Provide the [X, Y] coordinate of the cell's center where the given text is located.  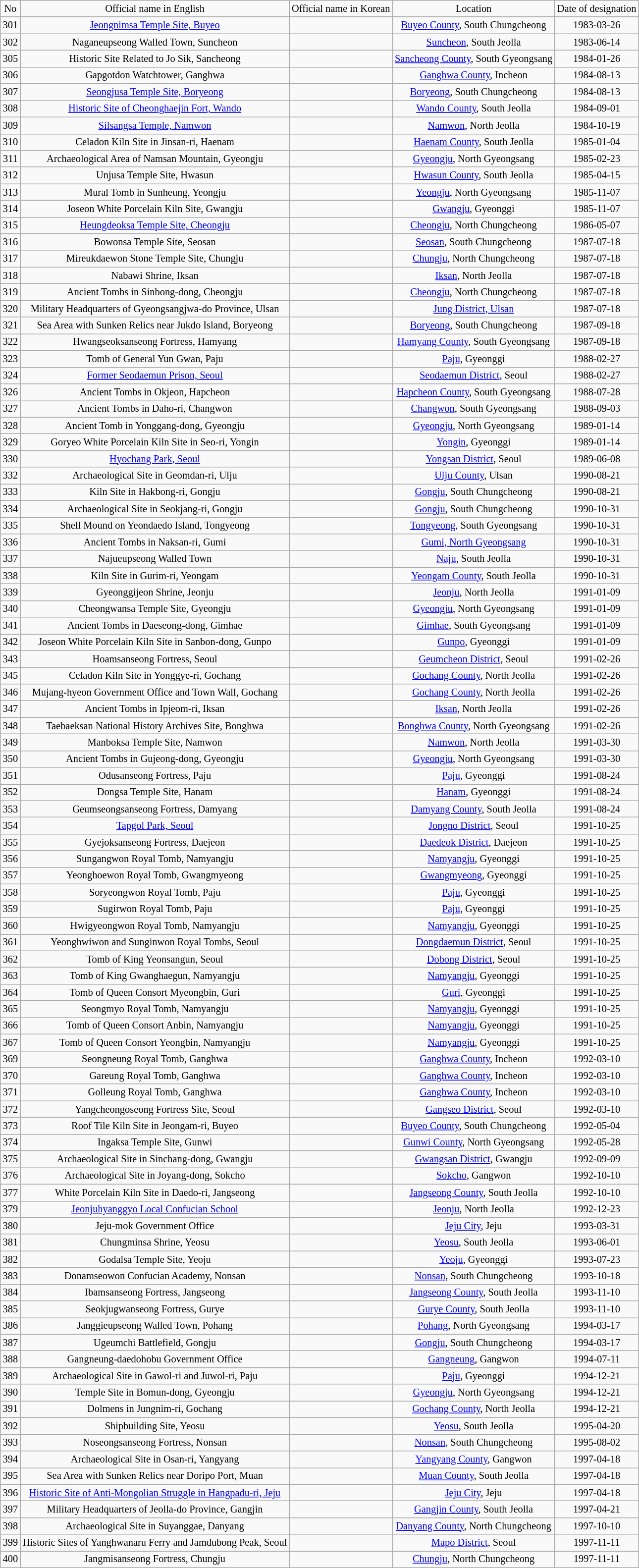
Roof Tile Kiln Site in Jeongam-ri, Buyeo [155, 1126]
1992-05-28 [596, 1142]
Tomb of King Yeonsangun, Seoul [155, 959]
Gunwi County, North Gyeongsang [474, 1142]
Mujang-hyeon Government Office and Town Wall, Gochang [155, 692]
315 [10, 225]
384 [10, 1293]
317 [10, 259]
Mapo District, Seoul [474, 1543]
Archaeological Site in Gawol-ri and Juwol-ri, Paju [155, 1376]
Celadon Kiln Site in Jinsan-ri, Haenam [155, 142]
395 [10, 1476]
397 [10, 1509]
352 [10, 792]
Sancheong County, South Gyeongsang [474, 58]
Official name in English [155, 8]
393 [10, 1443]
Yangcheongoseong Fortress Site, Seoul [155, 1109]
Archaeological Site in Seokjang-ri, Gongju [155, 509]
Mural Tomb in Sunheung, Yeongju [155, 192]
Archaeological Site in Joyang-dong, Sokcho [155, 1176]
385 [10, 1309]
363 [10, 975]
334 [10, 509]
1995-08-02 [596, 1443]
390 [10, 1393]
Hoamsanseong Fortress, Seoul [155, 659]
339 [10, 592]
Hwangseoksanseong Fortress, Hamyang [155, 342]
Yeongam County, South Jeolla [474, 576]
Jeongnimsa Temple Site, Buyeo [155, 25]
Soryeongwon Royal Tomb, Paju [155, 892]
Yongsan District, Seoul [474, 459]
Gwangju, Gyeonggi [474, 209]
Sugirwon Royal Tomb, Paju [155, 909]
1994-07-11 [596, 1359]
312 [10, 175]
Dongdaemun District, Seoul [474, 942]
Naganeupseong Walled Town, Suncheon [155, 42]
Historic Site Related to Jo Sik, Sancheong [155, 58]
302 [10, 42]
341 [10, 626]
Archaeological Site in Osan-ri, Yangyang [155, 1459]
Sea Area with Sunken Relics near Doripo Port, Muan [155, 1476]
Suncheon, South Jeolla [474, 42]
Dongsa Temple Site, Hanam [155, 792]
Temple Site in Bomun-dong, Gyeongju [155, 1393]
Gumi, North Gyeongsang [474, 542]
Bowonsa Temple Site, Seosan [155, 242]
Ibamsanseong Fortress, Jangseong [155, 1293]
Kiln Site in Gurim-ri, Yeongam [155, 576]
Golleung Royal Tomb, Ganghwa [155, 1092]
Yongin, Gyeonggi [474, 442]
316 [10, 242]
Ancient Tombs in Daeseong-dong, Gimhae [155, 626]
1993-03-31 [596, 1226]
Gwangmyeong, Gyeonggi [474, 875]
Historic Site of Cheonghaejin Fort, Wando [155, 108]
Gangneung, Gangwon [474, 1359]
Gunpo, Gyeonggi [474, 642]
345 [10, 676]
311 [10, 159]
1992-05-04 [596, 1126]
381 [10, 1243]
Yangyang County, Gangwon [474, 1459]
Archaeological Site in Geomdan-ri, Ulju [155, 476]
Tomb of General Yun Gwan, Paju [155, 359]
Ancient Tombs in Gujeong-dong, Gyeongju [155, 759]
313 [10, 192]
Wando County, South Jeolla [474, 108]
Daedeok District, Daejeon [474, 842]
Archaeological Site in Sinchang-dong, Gwangju [155, 1159]
355 [10, 842]
Odusanseong Fortress, Paju [155, 776]
324 [10, 376]
365 [10, 1009]
Location [474, 8]
Yeonghoewon Royal Tomb, Gwangmyeong [155, 875]
308 [10, 108]
361 [10, 942]
372 [10, 1109]
Ancient Tombs in Ipjeom-ri, Iksan [155, 709]
Tapgol Park, Seoul [155, 826]
Hamyang County, South Gyeongsang [474, 342]
338 [10, 576]
353 [10, 809]
Former Seodaemun Prison, Seoul [155, 376]
Yeongju, North Gyeongsang [474, 192]
360 [10, 925]
Military Headquarters of Jeolla-do Province, Gangjin [155, 1509]
Tomb of King Gwanghaegun, Namyangju [155, 975]
Mireukdaewon Stone Temple Site, Chungju [155, 259]
318 [10, 275]
1985-02-23 [596, 159]
Joseon White Porcelain Kiln Site, Gwangju [155, 209]
Seongjusa Temple Site, Boryeong [155, 92]
367 [10, 1042]
Ingaksa Temple Site, Gunwi [155, 1142]
328 [10, 426]
Guri, Gyeonggi [474, 992]
Gareung Royal Tomb, Ganghwa [155, 1076]
Heungdeoksa Temple Site, Cheongju [155, 225]
Sungangwon Royal Tomb, Namyangju [155, 859]
1985-04-15 [596, 175]
Sea Area with Sunken Relics near Jukdo Island, Boryeong [155, 325]
1993-10-18 [596, 1276]
330 [10, 459]
Tomb of Queen Consort Yeongbin, Namyangju [155, 1042]
386 [10, 1326]
No [10, 8]
1992-12-23 [596, 1209]
Jeju-mok Government Office [155, 1226]
1983-03-26 [596, 25]
392 [10, 1426]
358 [10, 892]
Seokjugwanseong Fortress, Gurye [155, 1309]
322 [10, 342]
Yeoju, Gyeonggi [474, 1259]
1983-06-14 [596, 42]
Unjusa Temple Site, Hwasun [155, 175]
Nabawi Shrine, Iksan [155, 275]
Gurye County, South Jeolla [474, 1309]
Cheongwansa Temple Site, Gyeongju [155, 609]
Shell Mound on Yeondaedo Island, Tongyeong [155, 526]
307 [10, 92]
388 [10, 1359]
Gyeonggijeon Shrine, Jeonju [155, 592]
309 [10, 125]
Muan County, South Jeolla [474, 1476]
Seosan, South Chungcheong [474, 242]
373 [10, 1126]
Dolmens in Jungnim-ri, Gochang [155, 1409]
1993-06-01 [596, 1243]
383 [10, 1276]
396 [10, 1493]
348 [10, 726]
387 [10, 1343]
340 [10, 609]
362 [10, 959]
Ancient Tombs in Daho-ri, Changwon [155, 409]
Yeonghwiwon and Sunginwon Royal Tombs, Seoul [155, 942]
327 [10, 409]
354 [10, 826]
Hapcheon County, South Gyeongsang [474, 392]
1992-09-09 [596, 1159]
Dobong District, Seoul [474, 959]
379 [10, 1209]
342 [10, 642]
333 [10, 492]
Historic Site of Anti-Mongolian Struggle in Hangpadu-ri, Jeju [155, 1493]
356 [10, 859]
377 [10, 1192]
376 [10, 1176]
1997-10-10 [596, 1526]
320 [10, 309]
Danyang County, North Chungcheong [474, 1526]
1984-09-01 [596, 108]
326 [10, 392]
Ulju County, Ulsan [474, 476]
1988-09-03 [596, 409]
Pohang, North Gyeongsang [474, 1326]
Geumseongsanseong Fortress, Damyang [155, 809]
Silsangsa Temple, Namwon [155, 125]
332 [10, 476]
Kiln Site in Hakbong-ri, Gongju [155, 492]
399 [10, 1543]
Najueupseong Walled Town [155, 559]
364 [10, 992]
Noseongsanseong Fortress, Nonsan [155, 1443]
Hanam, Gyeonggi [474, 792]
Archaeological Area of Namsan Mountain, Gyeongju [155, 159]
Tomb of Queen Consort Myeongbin, Guri [155, 992]
374 [10, 1142]
Janggieupseong Walled Town, Pohang [155, 1326]
Geumcheon District, Seoul [474, 659]
Chungminsa Shrine, Yeosu [155, 1243]
Official name in Korean [341, 8]
370 [10, 1076]
1995-04-20 [596, 1426]
Date of designation [596, 8]
369 [10, 1059]
380 [10, 1226]
Sokcho, Gangwon [474, 1176]
Tomb of Queen Consort Anbin, Namyangju [155, 1026]
357 [10, 875]
Ancient Tomb in Yonggang-dong, Gyeongju [155, 426]
310 [10, 142]
Bonghwa County, North Gyeongsang [474, 726]
Gangseo District, Seoul [474, 1109]
1988-07-28 [596, 392]
346 [10, 692]
Damyang County, South Jeolla [474, 809]
329 [10, 442]
Historic Sites of Yanghwanaru Ferry and Jamdubong Peak, Seoul [155, 1543]
Gapgotdon Watchtower, Ganghwa [155, 75]
1989-06-08 [596, 459]
1997-04-21 [596, 1509]
1984-10-19 [596, 125]
Gangjin County, South Jeolla [474, 1509]
Taebaeksan National History Archives Site, Bonghwa [155, 726]
394 [10, 1459]
350 [10, 759]
Celadon Kiln Site in Yonggye-ri, Gochang [155, 676]
Seongneung Royal Tomb, Ganghwa [155, 1059]
Naju, South Jeolla [474, 559]
Ancient Tombs in Naksan-ri, Gumi [155, 542]
Jung District, Ulsan [474, 309]
Tongyeong, South Gyeongsang [474, 526]
Jongno District, Seoul [474, 826]
White Porcelain Kiln Site in Daedo-ri, Jangseong [155, 1192]
Haenam County, South Jeolla [474, 142]
1986-05-07 [596, 225]
301 [10, 25]
347 [10, 709]
349 [10, 742]
Hwasun County, South Jeolla [474, 175]
Ancient Tombs in Sinbong-dong, Cheongju [155, 292]
Gimhae, South Gyeongsang [474, 626]
375 [10, 1159]
Hyochang Park, Seoul [155, 459]
400 [10, 1559]
Joseon White Porcelain Kiln Site in Sanbon-dong, Gunpo [155, 642]
398 [10, 1526]
Seongmyo Royal Tomb, Namyangju [155, 1009]
1985-01-04 [596, 142]
343 [10, 659]
Gwangsan District, Gwangju [474, 1159]
1993-07-23 [596, 1259]
Hwigyeongwon Royal Tomb, Namyangju [155, 925]
Ugeumchi Battlefield, Gongju [155, 1343]
Godalsa Temple Site, Yeoju [155, 1259]
Ancient Tombs in Okjeon, Hapcheon [155, 392]
Military Headquarters of Gyeongsangjwa-do Province, Ulsan [155, 309]
335 [10, 526]
351 [10, 776]
319 [10, 292]
336 [10, 542]
Gangneung-daedohobu Government Office [155, 1359]
314 [10, 209]
Seodaemun District, Seoul [474, 376]
371 [10, 1092]
Jangmisanseong Fortress, Chungju [155, 1559]
306 [10, 75]
Archaeological Site in Suyanggae, Danyang [155, 1526]
323 [10, 359]
Goryeo White Porcelain Kiln Site in Seo-ri, Yongin [155, 442]
305 [10, 58]
337 [10, 559]
Donamseowon Confucian Academy, Nonsan [155, 1276]
Gyejoksanseong Fortress, Daejeon [155, 842]
366 [10, 1026]
382 [10, 1259]
Manboksa Temple Site, Namwon [155, 742]
Jeonjuhyanggyo Local Confucian School [155, 1209]
359 [10, 909]
389 [10, 1376]
Shipbuilding Site, Yeosu [155, 1426]
1984-01-26 [596, 58]
Changwon, South Gyeongsang [474, 409]
321 [10, 325]
391 [10, 1409]
